Determine the [x, y] coordinate at the center of the cell enclosing the given text.  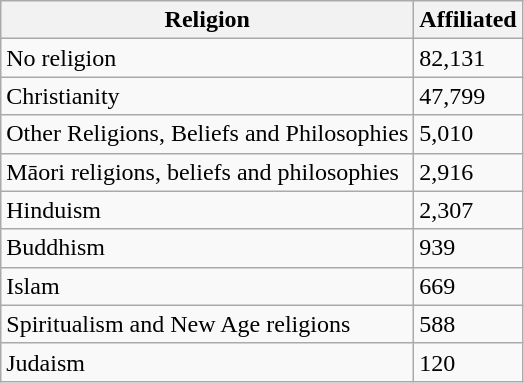
Other Religions, Beliefs and Philosophies [208, 134]
939 [468, 248]
Māori religions, beliefs and philosophies [208, 172]
120 [468, 362]
Islam [208, 286]
2,916 [468, 172]
Spiritualism and New Age religions [208, 324]
2,307 [468, 210]
Buddhism [208, 248]
Hinduism [208, 210]
669 [468, 286]
No religion [208, 58]
588 [468, 324]
47,799 [468, 96]
Judaism [208, 362]
Christianity [208, 96]
82,131 [468, 58]
Affiliated [468, 20]
Religion [208, 20]
5,010 [468, 134]
